Output the [X, Y] coordinate of the center of the cell containing the given text.  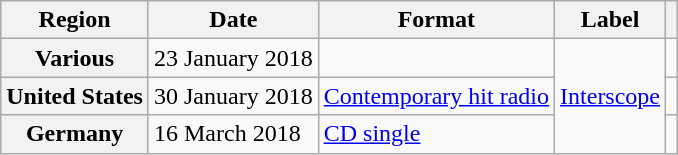
United States [75, 96]
Germany [75, 134]
30 January 2018 [233, 96]
Region [75, 20]
Label [610, 20]
Date [233, 20]
16 March 2018 [233, 134]
23 January 2018 [233, 58]
Various [75, 58]
CD single [436, 134]
Format [436, 20]
Interscope [610, 96]
Contemporary hit radio [436, 96]
